Provide the (x, y) coordinate of the cell's center where the given text is located.  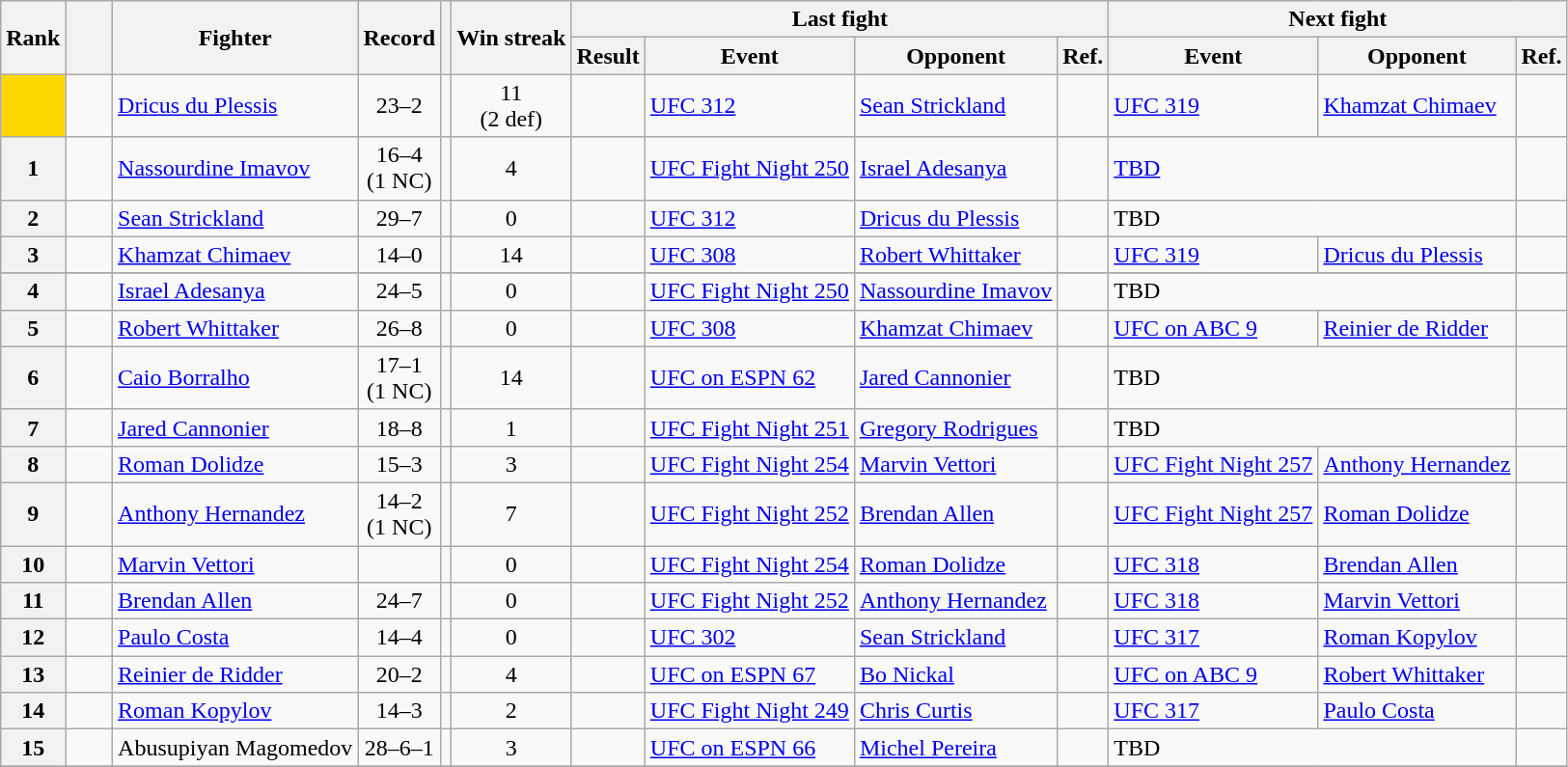
17–1(1 NC) (399, 378)
16–4(1 NC) (399, 168)
Chris Curtis (955, 711)
UFC Fight Night 251 (749, 427)
18–8 (399, 427)
14–2(1 NC) (399, 513)
23–2 (399, 106)
UFC on ESPN 62 (749, 378)
24–7 (399, 601)
Record (399, 38)
UFC 302 (749, 638)
26–8 (399, 328)
Caio Borralho (235, 378)
Last fight (839, 19)
13 (33, 674)
UFC on ESPN 66 (749, 748)
Michel Pereira (955, 748)
Win streak (511, 38)
UFC Fight Night 249 (749, 711)
15 (33, 748)
Abusupiyan Magomedov (235, 748)
12 (33, 638)
UFC on ESPN 67 (749, 674)
14–4 (399, 638)
20–2 (399, 674)
10 (33, 564)
24–5 (399, 291)
15–3 (399, 464)
28–6–1 (399, 748)
Next fight (1337, 19)
Bo Nickal (955, 674)
9 (33, 513)
5 (33, 328)
Gregory Rodrigues (955, 427)
11(2 def) (511, 106)
8 (33, 464)
6 (33, 378)
Rank (33, 38)
14–3 (399, 711)
14–0 (399, 255)
Fighter (235, 38)
29–7 (399, 218)
Result (608, 56)
11 (33, 601)
